Return the [X, Y] coordinate for the center point of the cell that contains the specified text.  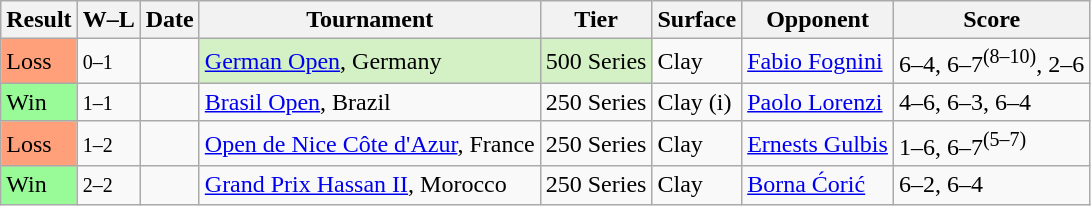
Brasil Open, Brazil [370, 102]
Fabio Fognini [818, 62]
6–4, 6–7(8–10), 2–6 [991, 62]
Opponent [818, 20]
W–L [108, 20]
Open de Nice Côte d'Azur, France [370, 144]
1–6, 6–7(5–7) [991, 144]
Paolo Lorenzi [818, 102]
Grand Prix Hassan II, Morocco [370, 185]
Score [991, 20]
1–2 [108, 144]
4–6, 6–3, 6–4 [991, 102]
2–2 [108, 185]
Date [170, 20]
Result [39, 20]
500 Series [596, 62]
1–1 [108, 102]
Borna Ćorić [818, 185]
Ernests Gulbis [818, 144]
Tournament [370, 20]
Tier [596, 20]
German Open, Germany [370, 62]
0–1 [108, 62]
6–2, 6–4 [991, 185]
Surface [697, 20]
Clay (i) [697, 102]
